Pinpoint the cell where the given text exists, returning its (X, Y) midpoint coordinate. 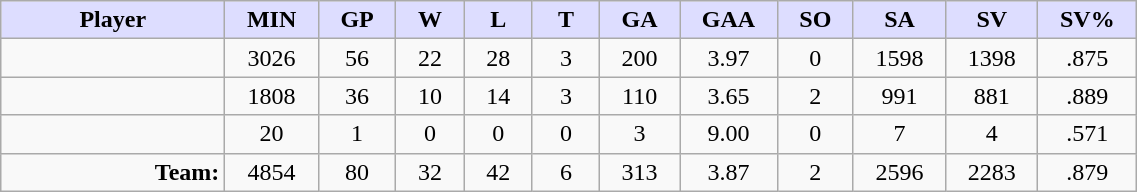
56 (357, 58)
22 (430, 58)
200 (640, 58)
42 (498, 172)
2596 (899, 172)
10 (430, 96)
9.00 (729, 134)
4854 (272, 172)
.879 (1088, 172)
MIN (272, 20)
4 (992, 134)
881 (992, 96)
36 (357, 96)
32 (430, 172)
W (430, 20)
2283 (992, 172)
SV (992, 20)
SO (815, 20)
991 (899, 96)
Player (113, 20)
.889 (1088, 96)
3026 (272, 58)
GA (640, 20)
T (566, 20)
L (498, 20)
.875 (1088, 58)
SA (899, 20)
28 (498, 58)
GP (357, 20)
3.87 (729, 172)
1398 (992, 58)
110 (640, 96)
GAA (729, 20)
1 (357, 134)
80 (357, 172)
1598 (899, 58)
313 (640, 172)
3.65 (729, 96)
.571 (1088, 134)
Team: (113, 172)
3.97 (729, 58)
14 (498, 96)
SV% (1088, 20)
1808 (272, 96)
20 (272, 134)
7 (899, 134)
6 (566, 172)
